Find where the given text appears and provide that cell's center as (X, Y) coordinate. 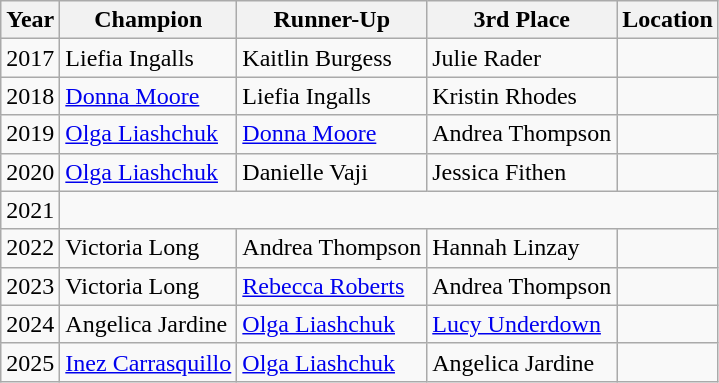
2020 (30, 172)
Location (668, 20)
Champion (148, 20)
2019 (30, 134)
Rebecca Roberts (332, 286)
2017 (30, 58)
2018 (30, 96)
Julie Rader (522, 58)
Lucy Underdown (522, 324)
2025 (30, 362)
Year (30, 20)
3rd Place (522, 20)
Runner-Up (332, 20)
Inez Carrasquillo (148, 362)
2023 (30, 286)
2021 (30, 210)
Kaitlin Burgess (332, 58)
2024 (30, 324)
Kristin Rhodes (522, 96)
Danielle Vaji (332, 172)
Jessica Fithen (522, 172)
2022 (30, 248)
Hannah Linzay (522, 248)
